Search for the cell housing the specified text and yield its [X, Y] center coordinate. 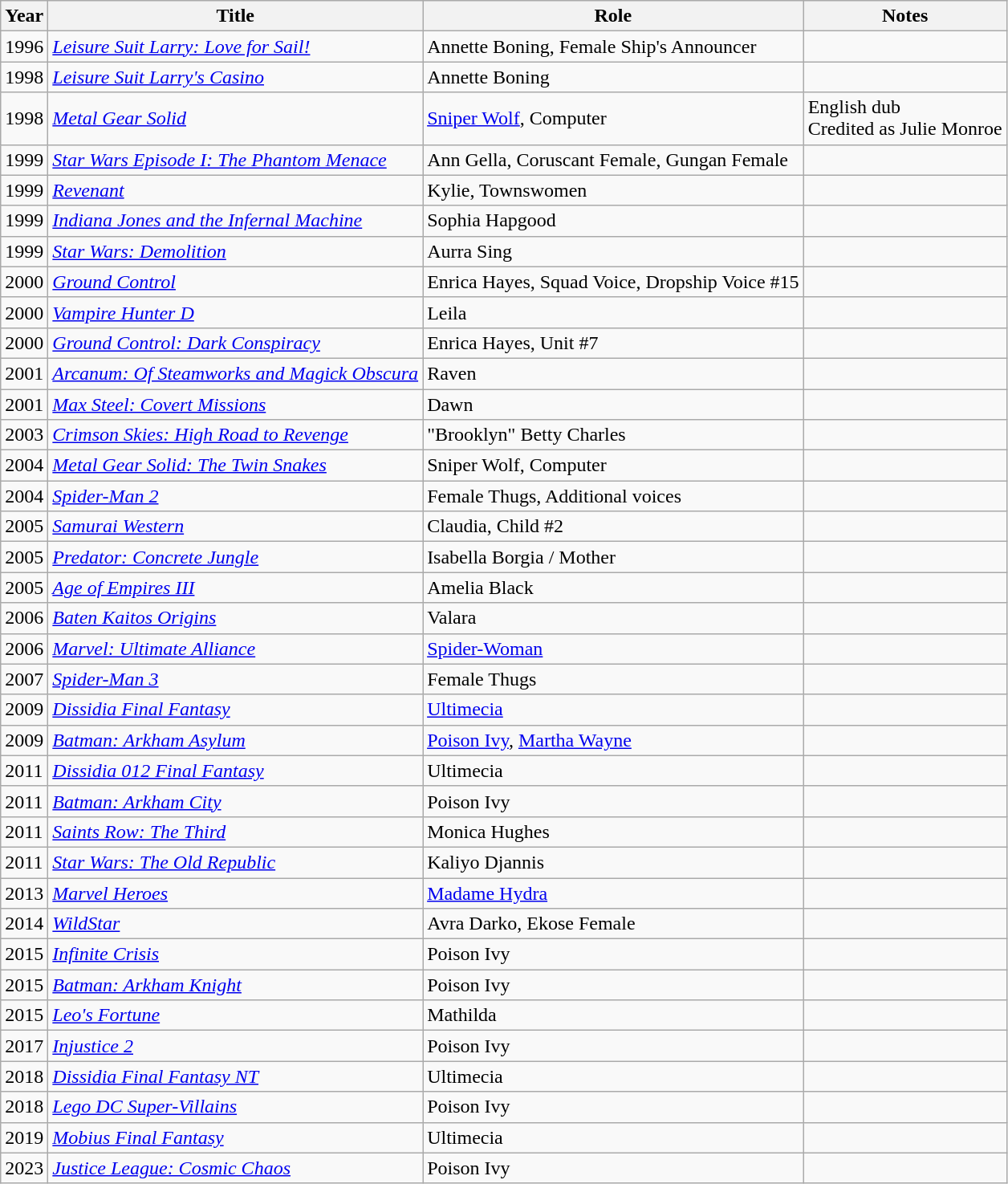
Baten Kaitos Origins [236, 618]
2017 [24, 1046]
Mobius Final Fantasy [236, 1137]
2019 [24, 1137]
Crimson Skies: High Road to Revenge [236, 435]
Spider-Man 3 [236, 679]
Dissidia 012 Final Fantasy [236, 771]
Role [613, 16]
Indiana Jones and the Infernal Machine [236, 221]
Leisure Suit Larry's Casino [236, 77]
Claudia, Child #2 [613, 527]
Dissidia Final Fantasy NT [236, 1076]
English dubCredited as Julie Monroe [905, 119]
Sophia Hapgood [613, 221]
Avra Darko, Ekose Female [613, 924]
Ground Control [236, 282]
Monica Hughes [613, 832]
Batman: Arkham Knight [236, 985]
Kylie, Townswomen [613, 190]
Saints Row: The Third [236, 832]
2014 [24, 924]
Leo's Fortune [236, 1015]
Leila [613, 312]
1996 [24, 47]
Predator: Concrete Jungle [236, 557]
Aurra Sing [613, 251]
Enrica Hayes, Unit #7 [613, 343]
Spider-Man 2 [236, 496]
Metal Gear Solid [236, 119]
Female Thugs, Additional voices [613, 496]
Isabella Borgia / Mother [613, 557]
Female Thugs [613, 679]
Marvel Heroes [236, 893]
Star Wars Episode I: The Phantom Menace [236, 160]
WildStar [236, 924]
Dawn [613, 404]
Poison Ivy, Martha Wayne [613, 740]
Samurai Western [236, 527]
Annette Boning [613, 77]
Age of Empires III [236, 588]
Justice League: Cosmic Chaos [236, 1168]
Notes [905, 16]
Max Steel: Covert Missions [236, 404]
Annette Boning, Female Ship's Announcer [613, 47]
Infinite Crisis [236, 954]
Madame Hydra [613, 893]
Ann Gella, Coruscant Female, Gungan Female [613, 160]
Vampire Hunter D [236, 312]
Valara [613, 618]
Batman: Arkham City [236, 801]
Marvel: Ultimate Alliance [236, 649]
Star Wars: Demolition [236, 251]
2013 [24, 893]
Mathilda [613, 1015]
Star Wars: The Old Republic [236, 862]
Leisure Suit Larry: Love for Sail! [236, 47]
Revenant [236, 190]
Lego DC Super-Villains [236, 1107]
Raven [613, 373]
Kaliyo Djannis [613, 862]
Arcanum: Of Steamworks and Magick Obscura [236, 373]
"Brooklyn" Betty Charles [613, 435]
Enrica Hayes, Squad Voice, Dropship Voice #15 [613, 282]
Amelia Black [613, 588]
Ground Control: Dark Conspiracy [236, 343]
Dissidia Final Fantasy [236, 710]
2003 [24, 435]
Spider-Woman [613, 649]
Title [236, 16]
Injustice 2 [236, 1046]
Batman: Arkham Asylum [236, 740]
Metal Gear Solid: The Twin Snakes [236, 466]
Year [24, 16]
2007 [24, 679]
2023 [24, 1168]
